Pinpoint the cell where the given text exists, returning its [X, Y] midpoint coordinate. 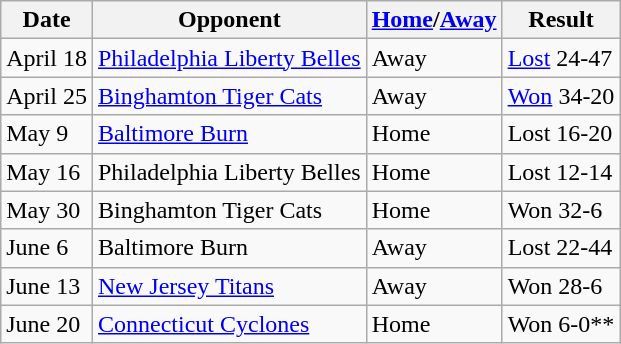
June 20 [47, 324]
Opponent [229, 20]
Lost 22-44 [561, 248]
Lost 24-47 [561, 58]
May 16 [47, 172]
May 9 [47, 134]
Lost 16-20 [561, 134]
Won 6-0** [561, 324]
Connecticut Cyclones [229, 324]
Won 34-20 [561, 96]
Home/Away [434, 20]
April 18 [47, 58]
April 25 [47, 96]
Won 28-6 [561, 286]
June 6 [47, 248]
June 13 [47, 286]
New Jersey Titans [229, 286]
Lost 12-14 [561, 172]
May 30 [47, 210]
Result [561, 20]
Won 32-6 [561, 210]
Date [47, 20]
